Return [x, y] of the center of cell containing provided text 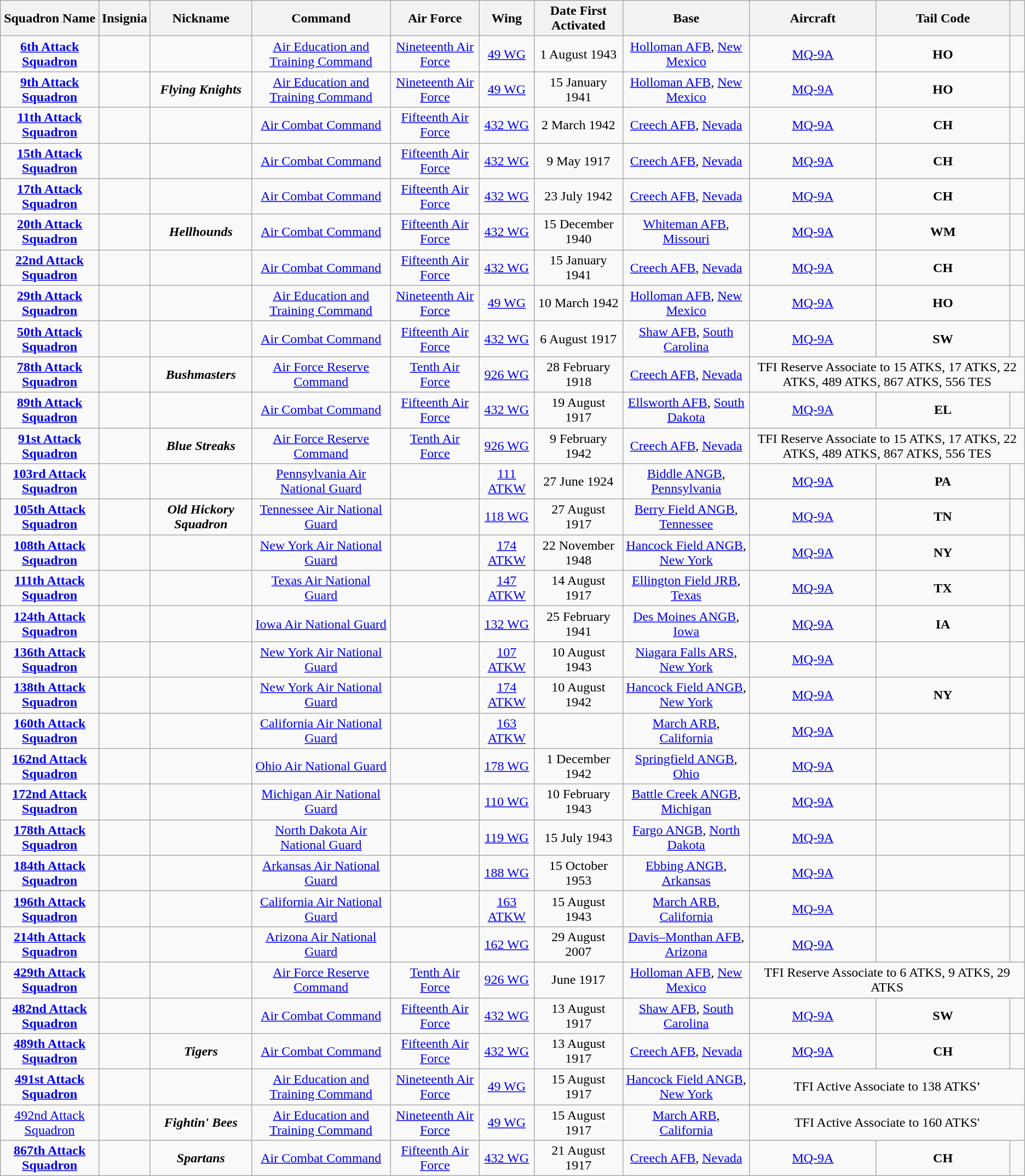
20th Attack Squadron [50, 232]
9th Attack Squadron [50, 90]
15 December 1940 [578, 232]
138th Attack Squadron [50, 695]
North Dakota Air National Guard [321, 838]
178th Attack Squadron [50, 838]
Insignia [124, 19]
105th Attack Squadron [50, 517]
162nd Attack Squadron [50, 766]
110 WG [507, 802]
10 March 1942 [578, 303]
IA [943, 624]
29th Attack Squadron [50, 303]
22nd Attack Squadron [50, 267]
Bushmasters [200, 374]
491st Attack Squadron [50, 1087]
124th Attack Squadron [50, 624]
Tennessee Air National Guard [321, 517]
28 February 1918 [578, 374]
TFI Active Associate to 138 ATKS' [887, 1087]
119 WG [507, 838]
214th Attack Squadron [50, 944]
Blue Streaks [200, 446]
188 WG [507, 873]
27 August 1917 [578, 517]
Nickname [200, 19]
June 1917 [578, 980]
Squadron Name [50, 19]
492nd Attack Squadron [50, 1122]
25 February 1941 [578, 624]
1 August 1943 [578, 54]
132 WG [507, 624]
14 August 1917 [578, 588]
23 July 1942 [578, 196]
Pennsylvania Air National Guard [321, 482]
17th Attack Squadron [50, 196]
27 June 1924 [578, 482]
Tail Code [943, 19]
Ellsworth AFB, South Dakota [686, 410]
147 ATKW [507, 588]
89th Attack Squadron [50, 410]
429th Attack Squadron [50, 980]
TX [943, 588]
Wing [507, 19]
111 ATKW [507, 482]
21 August 1917 [578, 1158]
9 May 1917 [578, 161]
Fargo ANGB, North Dakota [686, 838]
867th Attack Squadron [50, 1158]
15th Attack Squadron [50, 161]
482nd Attack Squadron [50, 1015]
Davis–Monthan AFB, Arizona [686, 944]
19 August 1917 [578, 410]
9 February 1942 [578, 446]
10 August 1942 [578, 695]
2 March 1942 [578, 125]
Date First Activated [578, 19]
11th Attack Squadron [50, 125]
Iowa Air National Guard [321, 624]
EL [943, 410]
107 ATKW [507, 659]
Michigan Air National Guard [321, 802]
Hellhounds [200, 232]
178 WG [507, 766]
6 August 1917 [578, 338]
Biddle ANGB, Pennsylvania [686, 482]
Berry Field ANGB, Tennessee [686, 517]
TFI Active Associate to 160 ATKS' [887, 1122]
136th Attack Squadron [50, 659]
15 August 1943 [578, 909]
Des Moines ANGB, Iowa [686, 624]
6th Attack Squadron [50, 54]
Arizona Air National Guard [321, 944]
1 December 1942 [578, 766]
Texas Air National Guard [321, 588]
Ohio Air National Guard [321, 766]
Ellington Field JRB, Texas [686, 588]
22 November 1948 [578, 553]
Base [686, 19]
10 August 1943 [578, 659]
Whiteman AFB, Missouri [686, 232]
Flying Knights [200, 90]
91st Attack Squadron [50, 446]
Old Hickory Squadron [200, 517]
Air Force [435, 19]
103rd Attack Squadron [50, 482]
78th Attack Squadron [50, 374]
Springfield ANGB, Ohio [686, 766]
PA [943, 482]
TFI Reserve Associate to 6 ATKS, 9 ATKS, 29 ATKS [887, 980]
118 WG [507, 517]
162 WG [507, 944]
172nd Attack Squadron [50, 802]
10 February 1943 [578, 802]
Ebbing ANGB, Arkansas [686, 873]
Fightin' Bees [200, 1122]
108th Attack Squadron [50, 553]
184th Attack Squadron [50, 873]
29 August 2007 [578, 944]
TN [943, 517]
196th Attack Squadron [50, 909]
15 October 1953 [578, 873]
50th Attack Squadron [50, 338]
160th Attack Squadron [50, 730]
111th Attack Squadron [50, 588]
Battle Creek ANGB, Michigan [686, 802]
Aircraft [813, 19]
489th Attack Squadron [50, 1051]
WM [943, 232]
Spartans [200, 1158]
Command [321, 19]
15 July 1943 [578, 838]
Tigers [200, 1051]
Niagara Falls ARS, New York [686, 659]
Arkansas Air National Guard [321, 873]
